Extract the [X, Y] coordinate from the center of the cell holding the provided text.  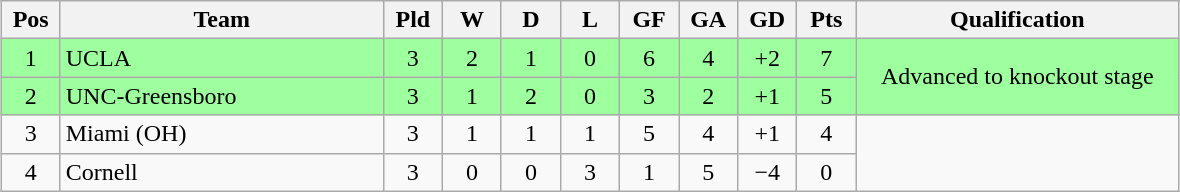
GD [768, 20]
Advanced to knockout stage [1018, 77]
−4 [768, 172]
7 [826, 58]
Pld [412, 20]
UNC-Greensboro [222, 96]
L [590, 20]
UCLA [222, 58]
GA [708, 20]
+2 [768, 58]
Pos [30, 20]
Qualification [1018, 20]
Cornell [222, 172]
GF [650, 20]
Team [222, 20]
D [530, 20]
Pts [826, 20]
6 [650, 58]
W [472, 20]
Miami (OH) [222, 134]
